Search for the cell housing the specified text and yield its (X, Y) center coordinate. 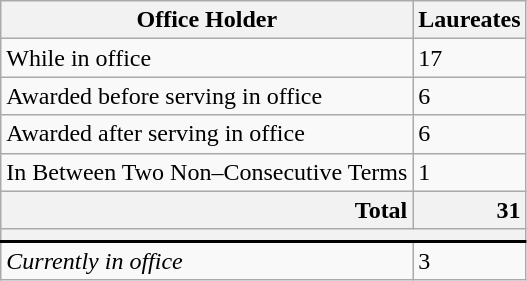
Total (207, 210)
3 (470, 260)
While in office (207, 58)
Awarded after serving in office (207, 134)
Laureates (470, 20)
In Between Two Non–Consecutive Terms (207, 172)
31 (470, 210)
Office Holder (207, 20)
Awarded before serving in office (207, 96)
1 (470, 172)
17 (470, 58)
Currently in office (207, 260)
